Return the [X, Y] coordinate for the center point of the cell that contains the specified text.  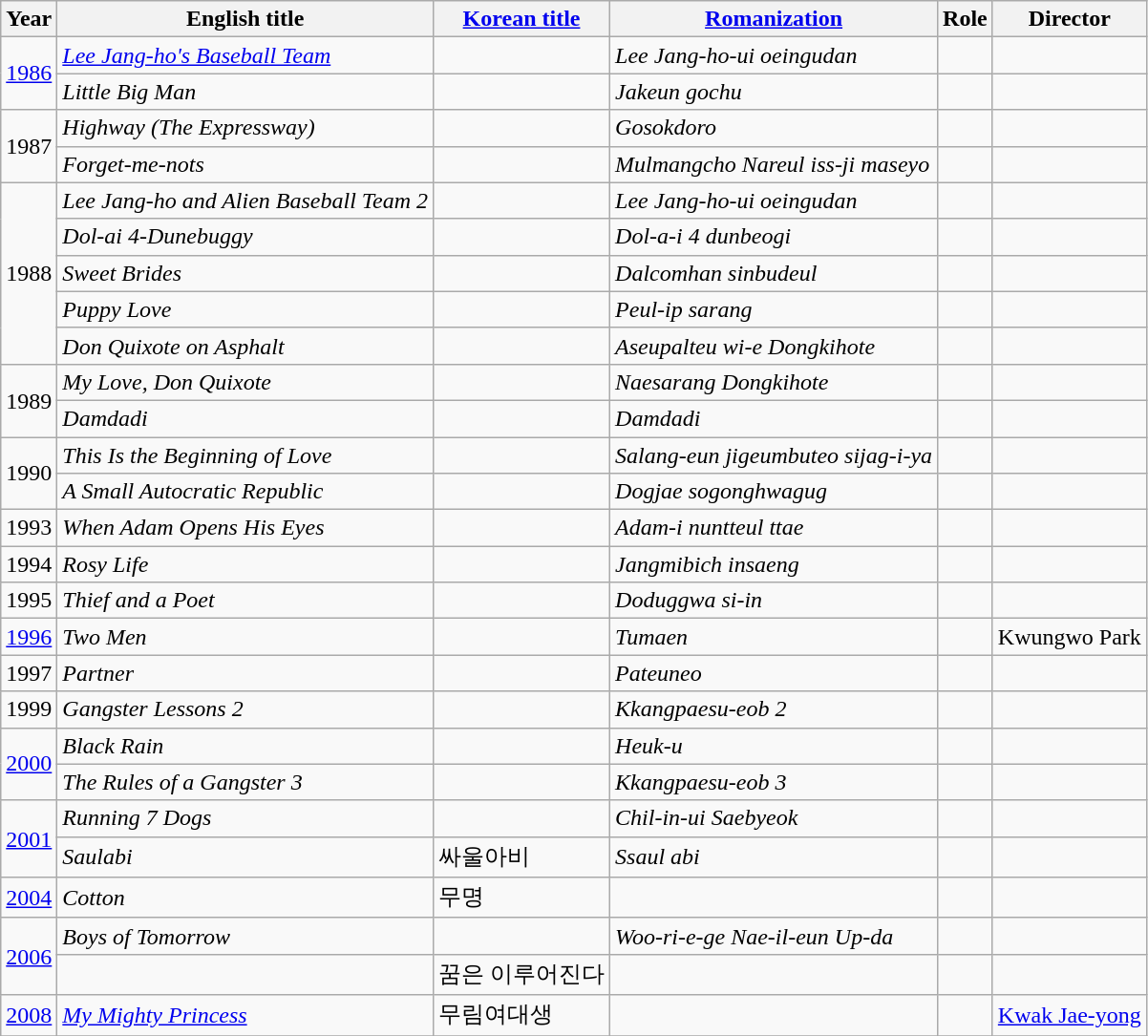
Peul-ip sarang [774, 309]
1993 [29, 528]
Year [29, 19]
Director [1070, 19]
Romanization [774, 19]
Gosokdoro [774, 128]
Mulmangcho Nareul iss-ji maseyo [774, 164]
Highway (The Expressway) [245, 128]
Partner [245, 673]
Rosy Life [245, 564]
Heuk-u [774, 746]
Ssaul abi [774, 857]
Aseupalteu wi-e Dongkihote [774, 346]
Chil-in-ui Saebyeok [774, 818]
Lee Jang-ho and Alien Baseball Team 2 [245, 201]
Kkangpaesu-eob 2 [774, 709]
1997 [29, 673]
Thief and a Poet [245, 601]
1995 [29, 601]
꿈은 이루어진다 [521, 974]
Role [966, 19]
1994 [29, 564]
Korean title [521, 19]
Dalcomhan sinbudeul [774, 273]
무림여대생 [521, 1016]
1990 [29, 474]
Running 7 Dogs [245, 818]
Jangmibich insaeng [774, 564]
Gangster Lessons 2 [245, 709]
Cotton [245, 898]
Dogjae sogonghwagug [774, 492]
This Is the Beginning of Love [245, 455]
The Rules of a Gangster 3 [245, 782]
Kkangpaesu-eob 3 [774, 782]
English title [245, 19]
1988 [29, 273]
2004 [29, 898]
A Small Autocratic Republic [245, 492]
Lee Jang-ho's Baseball Team [245, 55]
Don Quixote on Asphalt [245, 346]
My Mighty Princess [245, 1016]
1996 [29, 637]
Doduggwa si-in [774, 601]
Little Big Man [245, 92]
1986 [29, 74]
싸울아비 [521, 857]
When Adam Opens His Eyes [245, 528]
Naesarang Dongkihote [774, 382]
Black Rain [245, 746]
Puppy Love [245, 309]
My Love, Don Quixote [245, 382]
Salang-eun jigeumbuteo sijag-i-ya [774, 455]
Pateuneo [774, 673]
1999 [29, 709]
무명 [521, 898]
2000 [29, 764]
Forget-me-nots [245, 164]
Boys of Tomorrow [245, 936]
1987 [29, 146]
Jakeun gochu [774, 92]
Tumaen [774, 637]
2006 [29, 957]
Two Men [245, 637]
Woo-ri-e-ge Nae-il-eun Up-da [774, 936]
Dol-ai 4-Dunebuggy [245, 237]
2008 [29, 1016]
Sweet Brides [245, 273]
Kwungwo Park [1070, 637]
1989 [29, 400]
Adam-i nuntteul ttae [774, 528]
Dol-a-i 4 dunbeogi [774, 237]
Saulabi [245, 857]
Kwak Jae-yong [1070, 1016]
2001 [29, 838]
